Extract the (x, y) coordinate from the center of the cell holding the provided text.  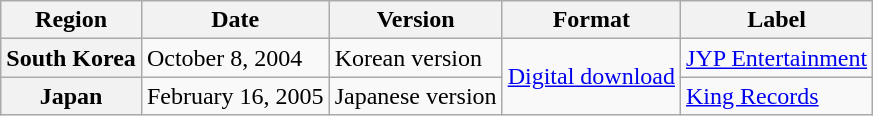
King Records (777, 96)
Japan (72, 96)
February 16, 2005 (235, 96)
Japanese version (416, 96)
October 8, 2004 (235, 58)
Region (72, 20)
JYP Entertainment (777, 58)
Version (416, 20)
Format (591, 20)
South Korea (72, 58)
Date (235, 20)
Digital download (591, 77)
Korean version (416, 58)
Label (777, 20)
